Capture the cell that displays the provided text and extract its (X, Y) central coordinate. 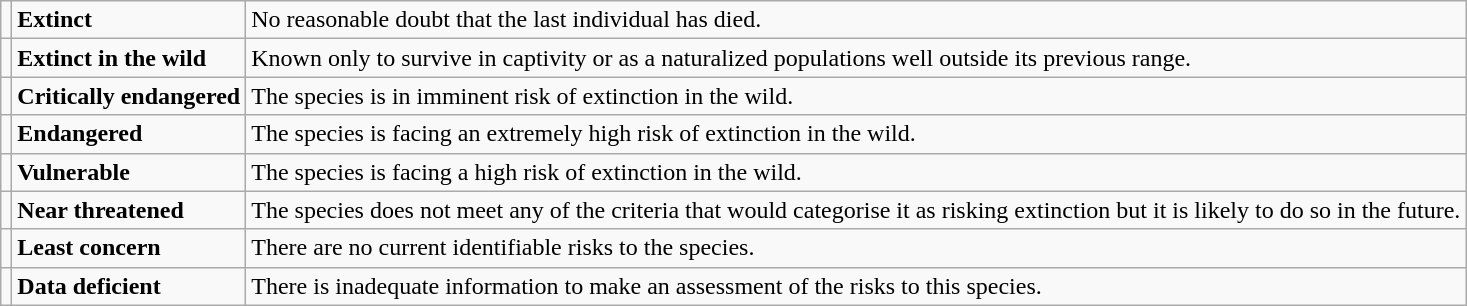
Extinct (129, 20)
There is inadequate information to make an assessment of the risks to this species. (856, 286)
Data deficient (129, 286)
Extinct in the wild (129, 58)
The species is facing a high risk of extinction in the wild. (856, 172)
Endangered (129, 134)
The species is facing an extremely high risk of extinction in the wild. (856, 134)
Critically endangered (129, 96)
Vulnerable (129, 172)
There are no current identifiable risks to the species. (856, 248)
The species is in imminent risk of extinction in the wild. (856, 96)
No reasonable doubt that the last individual has died. (856, 20)
Least concern (129, 248)
Near threatened (129, 210)
Known only to survive in captivity or as a naturalized populations well outside its previous range. (856, 58)
The species does not meet any of the criteria that would categorise it as risking extinction but it is likely to do so in the future. (856, 210)
